For the text-containing cell, return its midpoint in [x, y] coordinate format. 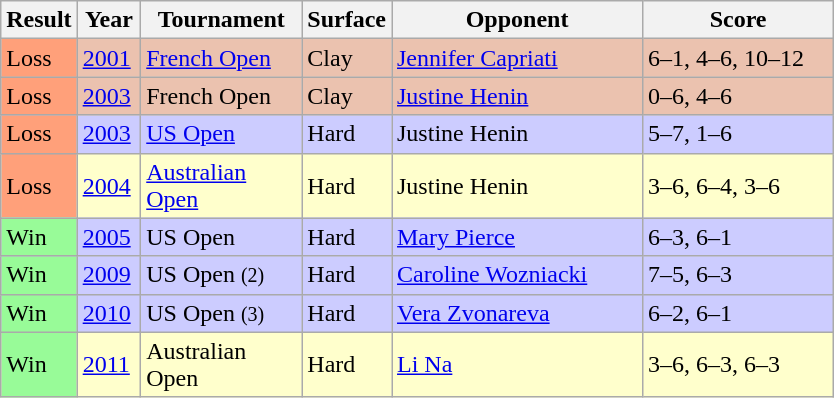
2011 [109, 364]
3–6, 6–4, 3–6 [738, 186]
Score [738, 20]
Caroline Wozniacki [518, 275]
Jennifer Capriati [518, 58]
2005 [109, 237]
2010 [109, 313]
0–6, 4–6 [738, 96]
7–5, 6–3 [738, 275]
Mary Pierce [518, 237]
Li Na [518, 364]
2004 [109, 186]
Tournament [222, 20]
Surface [347, 20]
3–6, 6–3, 6–3 [738, 364]
Vera Zvonareva [518, 313]
Year [109, 20]
Result [39, 20]
US Open (3) [222, 313]
2009 [109, 275]
2001 [109, 58]
6–2, 6–1 [738, 313]
6–3, 6–1 [738, 237]
6–1, 4–6, 10–12 [738, 58]
Opponent [518, 20]
US Open (2) [222, 275]
5–7, 1–6 [738, 134]
